Locate the cell with the specified text and output its [X, Y] center coordinate. 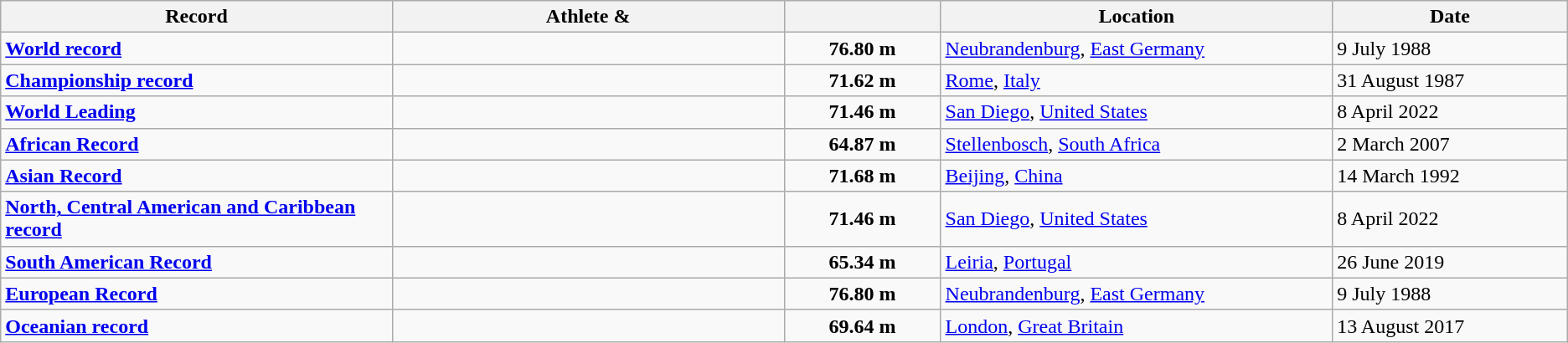
South American Record [197, 262]
Oceanian record [197, 325]
Stellenbosch, South Africa [1137, 144]
African Record [197, 144]
71.68 m [863, 176]
69.64 m [863, 325]
Championship record [197, 80]
14 March 1992 [1451, 176]
World record [197, 49]
71.62 m [863, 80]
Asian Record [197, 176]
North, Central American and Caribbean record [197, 219]
65.34 m [863, 262]
64.87 m [863, 144]
Leiria, Portugal [1137, 262]
London, Great Britain [1137, 325]
Rome, Italy [1137, 80]
31 August 1987 [1451, 80]
Beijing, China [1137, 176]
Record [197, 17]
Location [1137, 17]
13 August 2017 [1451, 325]
Athlete & [588, 17]
European Record [197, 294]
Date [1451, 17]
World Leading [197, 112]
2 March 2007 [1451, 144]
26 June 2019 [1451, 262]
